For the text-containing cell, return its midpoint in (X, Y) coordinate format. 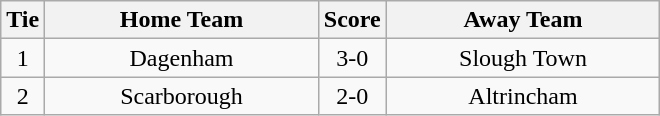
Scarborough (182, 96)
2-0 (352, 96)
Away Team (523, 20)
3-0 (352, 58)
2 (23, 96)
Home Team (182, 20)
Altrincham (523, 96)
Tie (23, 20)
Score (352, 20)
Slough Town (523, 58)
1 (23, 58)
Dagenham (182, 58)
